Return the (x, y) coordinate for the center point of the cell that contains the specified text.  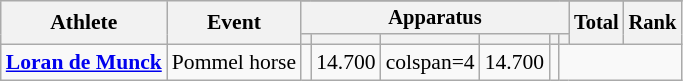
Rank (653, 22)
Loran de Munck (84, 63)
Pommel horse (234, 63)
Event (234, 22)
Total (596, 22)
Athlete (84, 22)
colspan=4 (430, 63)
Apparatus (435, 18)
